Identify which cell holds the provided text, then report its (X, Y) central coordinate. 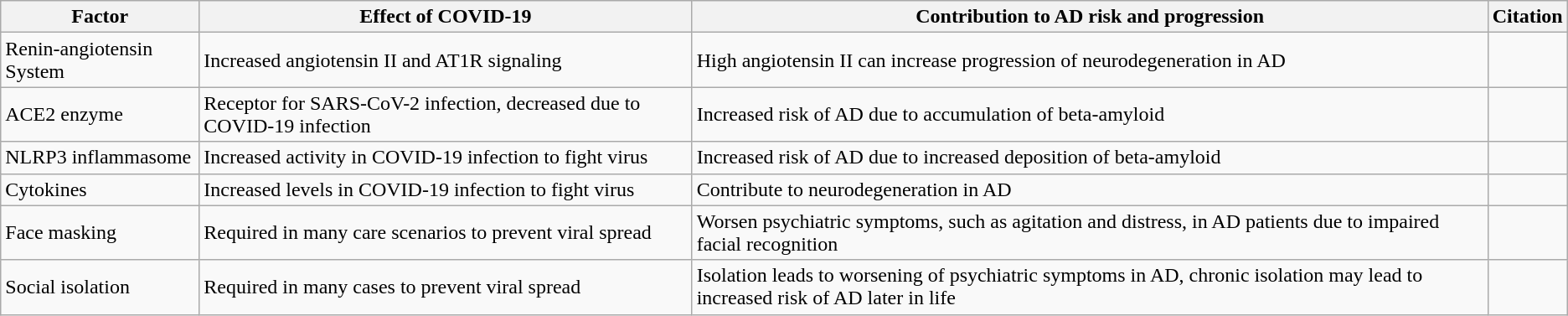
Citation (1528, 17)
Isolation leads to worsening of psychiatric symptoms in AD, chronic isolation may lead to increased risk of AD later in life (1090, 287)
High angiotensin II can increase progression of neurodegeneration in AD (1090, 60)
Required in many care scenarios to prevent viral spread (446, 233)
Factor (101, 17)
Cytokines (101, 189)
ACE2 enzyme (101, 114)
NLRP3 inflammasome (101, 158)
Effect of COVID-19 (446, 17)
Contribute to neurodegeneration in AD (1090, 189)
Social isolation (101, 287)
Contribution to AD risk and progression (1090, 17)
Receptor for SARS-CoV-2 infection, decreased due to COVID-19 infection (446, 114)
Required in many cases to prevent viral spread (446, 287)
Increased levels in COVID-19 infection to fight virus (446, 189)
Increased angiotensin II and AT1R signaling (446, 60)
Increased risk of AD due to increased deposition of beta-amyloid (1090, 158)
Face masking (101, 233)
Increased activity in COVID-19 infection to fight virus (446, 158)
Renin-angiotensin System (101, 60)
Worsen psychiatric symptoms, such as agitation and distress, in AD patients due to impaired facial recognition (1090, 233)
Increased risk of AD due to accumulation of beta-amyloid (1090, 114)
